Find where the given text appears and provide that cell's center as (X, Y) coordinate. 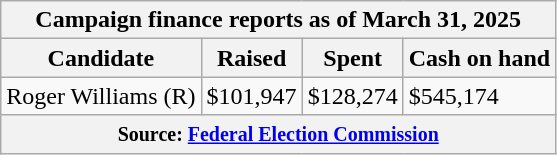
$545,174 (479, 96)
Raised (252, 58)
$128,274 (352, 96)
Candidate (101, 58)
$101,947 (252, 96)
Roger Williams (R) (101, 96)
Spent (352, 58)
Campaign finance reports as of March 31, 2025 (278, 20)
Source: Federal Election Commission (278, 134)
Cash on hand (479, 58)
